Capture the cell that displays the provided text and extract its (x, y) central coordinate. 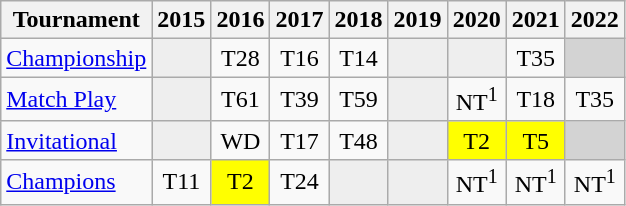
2015 (182, 20)
2016 (240, 20)
Champions (76, 182)
Tournament (76, 20)
Invitational (76, 140)
T17 (300, 140)
2018 (358, 20)
T16 (300, 58)
2022 (594, 20)
2019 (418, 20)
2017 (300, 20)
Match Play (76, 100)
T18 (536, 100)
T24 (300, 182)
T59 (358, 100)
2021 (536, 20)
T11 (182, 182)
T39 (300, 100)
WD (240, 140)
T28 (240, 58)
T5 (536, 140)
T14 (358, 58)
2020 (476, 20)
Championship (76, 58)
T48 (358, 140)
T61 (240, 100)
